Locate the cell with the specified text and output its [x, y] center coordinate. 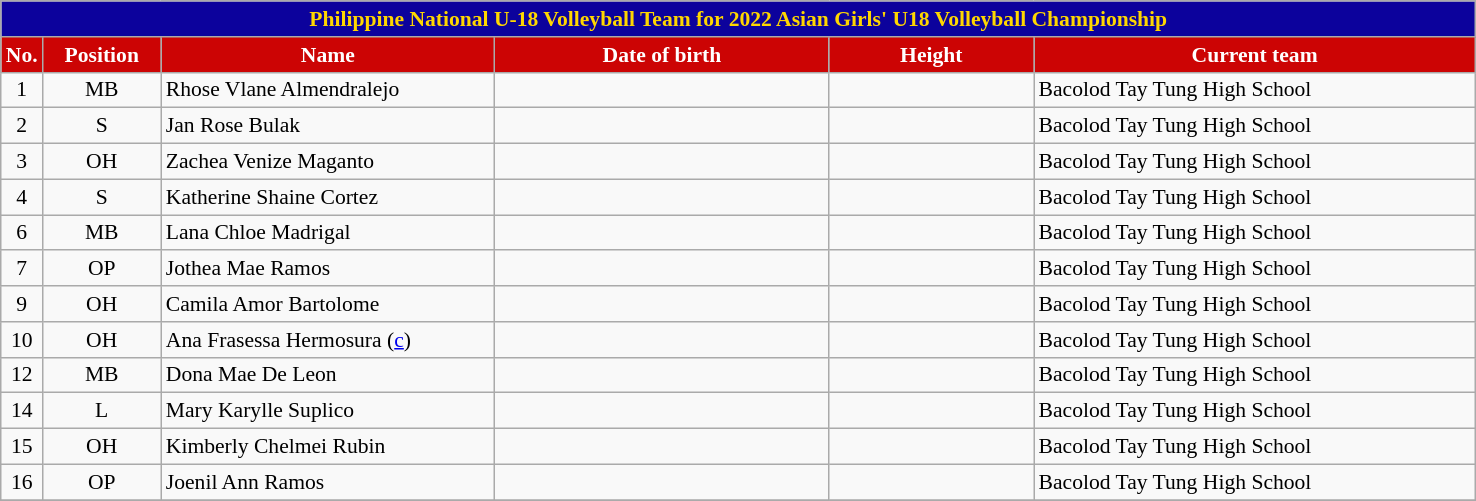
2 [22, 126]
Name [328, 55]
Jothea Mae Ramos [328, 269]
3 [22, 162]
1 [22, 90]
Current team [1255, 55]
Katherine Shaine Cortez [328, 197]
Rhose Vlane Almendralejo [328, 90]
9 [22, 304]
Ana Frasessa Hermosura (c) [328, 340]
Mary Karylle Suplico [328, 411]
Dona Mae De Leon [328, 375]
4 [22, 197]
L [102, 411]
Date of birth [662, 55]
Camila Amor Bartolome [328, 304]
Lana Chloe Madrigal [328, 233]
10 [22, 340]
Kimberly Chelmei Rubin [328, 447]
Zachea Venize Maganto [328, 162]
No. [22, 55]
15 [22, 447]
16 [22, 482]
14 [22, 411]
Philippine National U-18 Volleyball Team for 2022 Asian Girls' U18 Volleyball Championship [738, 19]
7 [22, 269]
12 [22, 375]
Height [932, 55]
6 [22, 233]
Position [102, 55]
Joenil Ann Ramos [328, 482]
Jan Rose Bulak [328, 126]
